Scan for the cell matching the given text and deliver its (x, y) coordinate at center. 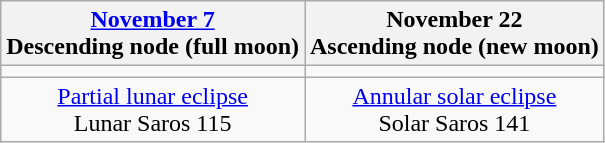
Annular solar eclipseSolar Saros 141 (454, 110)
November 22Ascending node (new moon) (454, 34)
Partial lunar eclipseLunar Saros 115 (153, 110)
November 7Descending node (full moon) (153, 34)
